Locate the cell with the specified text and output its (x, y) center coordinate. 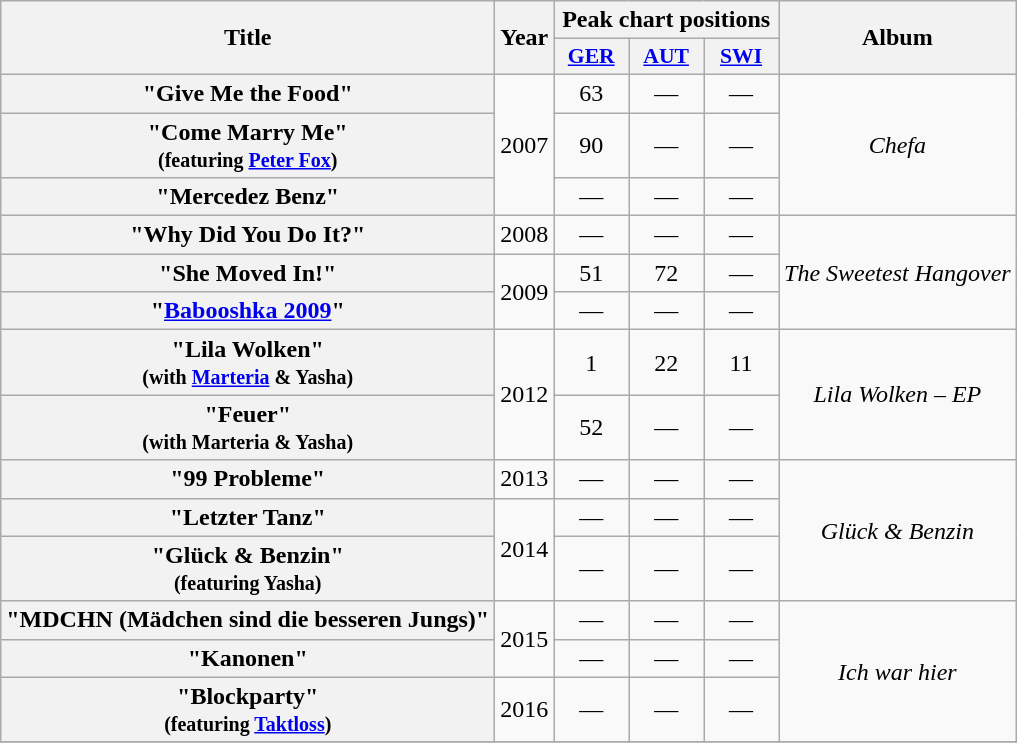
2015 (524, 639)
2008 (524, 235)
Peak chart positions (666, 20)
Year (524, 38)
Chefa (897, 144)
"Come Marry Me"(featuring Peter Fox) (248, 144)
2009 (524, 292)
2013 (524, 479)
"Lila Wolken" (with Marteria & Yasha) (248, 362)
22 (666, 362)
Lila Wolken – EP (897, 395)
SWI (742, 57)
"Kanonen" (248, 658)
Album (897, 38)
Title (248, 38)
90 (592, 144)
52 (592, 428)
"Letzter Tanz" (248, 517)
51 (592, 273)
Glück & Benzin (897, 530)
"Blockparty"(featuring Taktloss) (248, 710)
"She Moved In!" (248, 273)
The Sweetest Hangover (897, 273)
"Glück & Benzin"(featuring Yasha) (248, 568)
2012 (524, 395)
1 (592, 362)
"Mercedez Benz" (248, 197)
Ich war hier (897, 672)
"MDCHN (Mädchen sind die besseren Jungs)" (248, 620)
72 (666, 273)
63 (592, 93)
11 (742, 362)
2014 (524, 550)
"Babooshka 2009" (248, 311)
2016 (524, 710)
"Give Me the Food" (248, 93)
"Feuer" (with Marteria & Yasha) (248, 428)
2007 (524, 144)
GER (592, 57)
AUT (666, 57)
"Why Did You Do It?" (248, 235)
"99 Probleme" (248, 479)
